Pinpoint the cell where the given text exists, returning its (x, y) midpoint coordinate. 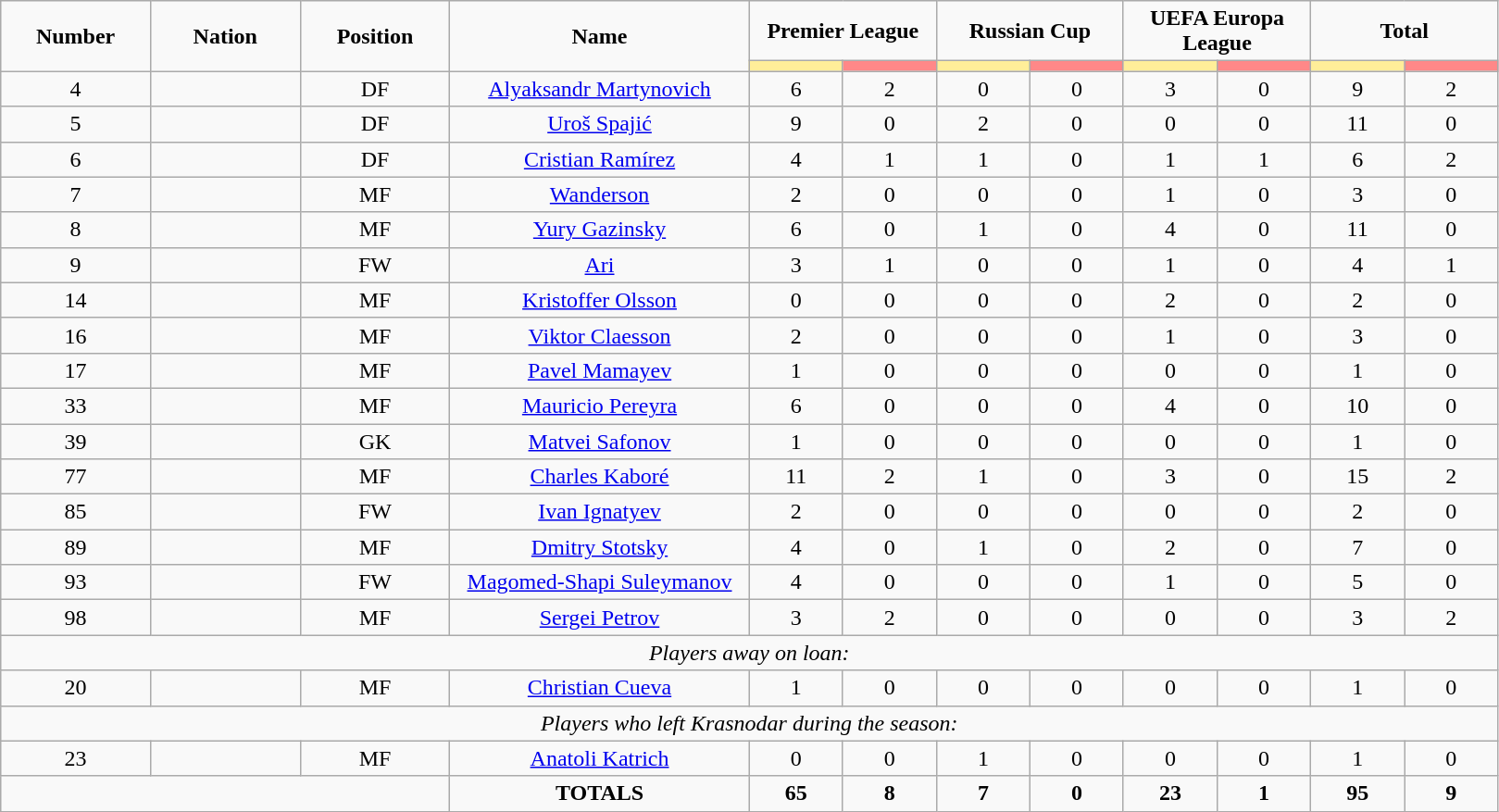
Nation (225, 36)
Alyaksandr Martynovich (600, 89)
14 (76, 300)
85 (76, 512)
89 (76, 547)
Players away on loan: (750, 653)
33 (76, 406)
TOTALS (600, 793)
95 (1357, 793)
65 (796, 793)
Charles Kaboré (600, 477)
Anatoli Katrich (600, 758)
Ivan Ignatyev (600, 512)
93 (76, 582)
39 (76, 442)
Dmitry Stotsky (600, 547)
98 (76, 618)
Pavel Mamayev (600, 370)
Name (600, 36)
Russian Cup (1030, 31)
15 (1357, 477)
Players who left Krasnodar during the season: (750, 723)
Mauricio Pereyra (600, 406)
77 (76, 477)
Cristian Ramírez (600, 159)
Magomed-Shapi Suleymanov (600, 582)
10 (1357, 406)
Number (76, 36)
UEFA Europa League (1217, 31)
Yury Gazinsky (600, 230)
16 (76, 335)
Ari (600, 265)
Christian Cueva (600, 688)
Wanderson (600, 194)
17 (76, 370)
Premier League (843, 31)
GK (375, 442)
Uroš Spajić (600, 124)
Total (1405, 31)
Matvei Safonov (600, 442)
Position (375, 36)
Kristoffer Olsson (600, 300)
Sergei Petrov (600, 618)
Viktor Claesson (600, 335)
20 (76, 688)
